Extract the (x, y) coordinate from the center of the cell holding the provided text.  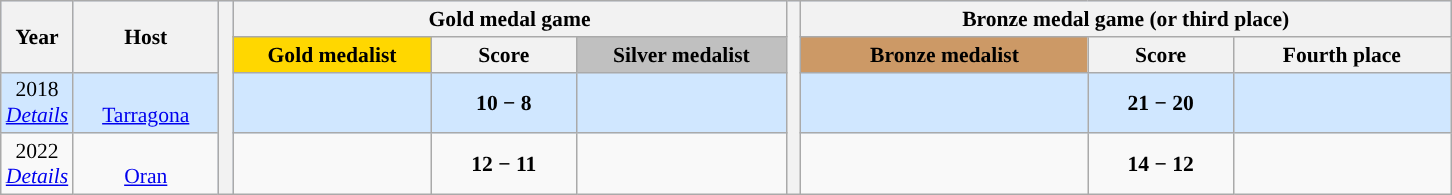
Gold medal game (510, 19)
Year (37, 36)
Oran (146, 164)
Bronze medalist (944, 55)
2022Details (37, 164)
10 − 8 (504, 102)
2018Details (37, 102)
Silver medalist (681, 55)
21 − 20 (1160, 102)
Gold medalist (332, 55)
Tarragona (146, 102)
Bronze medal game (or third place) (1126, 19)
Host (146, 36)
Fourth place (1342, 55)
12 − 11 (504, 164)
14 − 12 (1160, 164)
